Extract the [x, y] coordinate from the center of the cell holding the provided text.  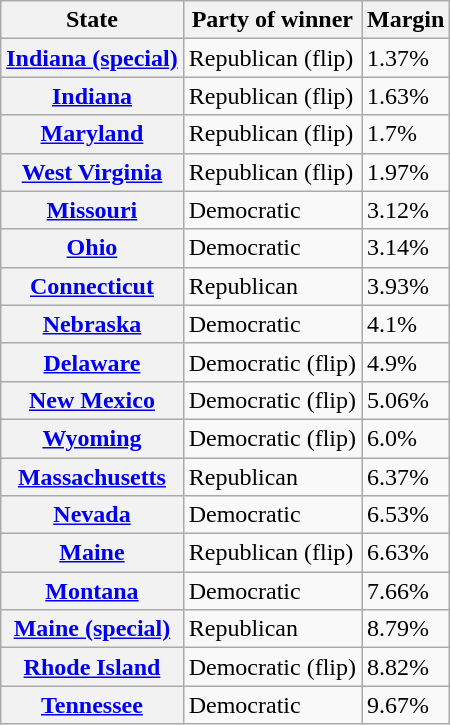
4.9% [406, 362]
New Mexico [92, 400]
Indiana [92, 96]
1.97% [406, 172]
5.06% [406, 400]
1.37% [406, 58]
6.53% [406, 515]
4.1% [406, 324]
7.66% [406, 591]
6.0% [406, 438]
Maryland [92, 134]
Connecticut [92, 286]
Party of winner [272, 20]
8.82% [406, 667]
West Virginia [92, 172]
State [92, 20]
Margin [406, 20]
Nevada [92, 515]
Maine [92, 553]
Indiana (special) [92, 58]
6.37% [406, 477]
1.7% [406, 134]
Tennessee [92, 705]
Montana [92, 591]
Missouri [92, 210]
Rhode Island [92, 667]
Wyoming [92, 438]
6.63% [406, 553]
1.63% [406, 96]
Delaware [92, 362]
3.14% [406, 248]
Massachusetts [92, 477]
Maine (special) [92, 629]
8.79% [406, 629]
9.67% [406, 705]
Nebraska [92, 324]
3.12% [406, 210]
3.93% [406, 286]
Ohio [92, 248]
